Return the (X, Y) coordinate for the center point of the cell that contains the specified text.  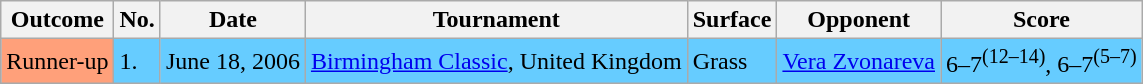
Runner-up (58, 62)
Vera Zvonareva (859, 62)
Outcome (58, 20)
No. (137, 20)
June 18, 2006 (232, 62)
1. (137, 62)
Surface (732, 20)
Opponent (859, 20)
Birmingham Classic, United Kingdom (496, 62)
Score (1042, 20)
Tournament (496, 20)
Grass (732, 62)
6–7(12–14), 6–7(5–7) (1042, 62)
Date (232, 20)
